Find where the given text appears and provide that cell's center as [X, Y] coordinate. 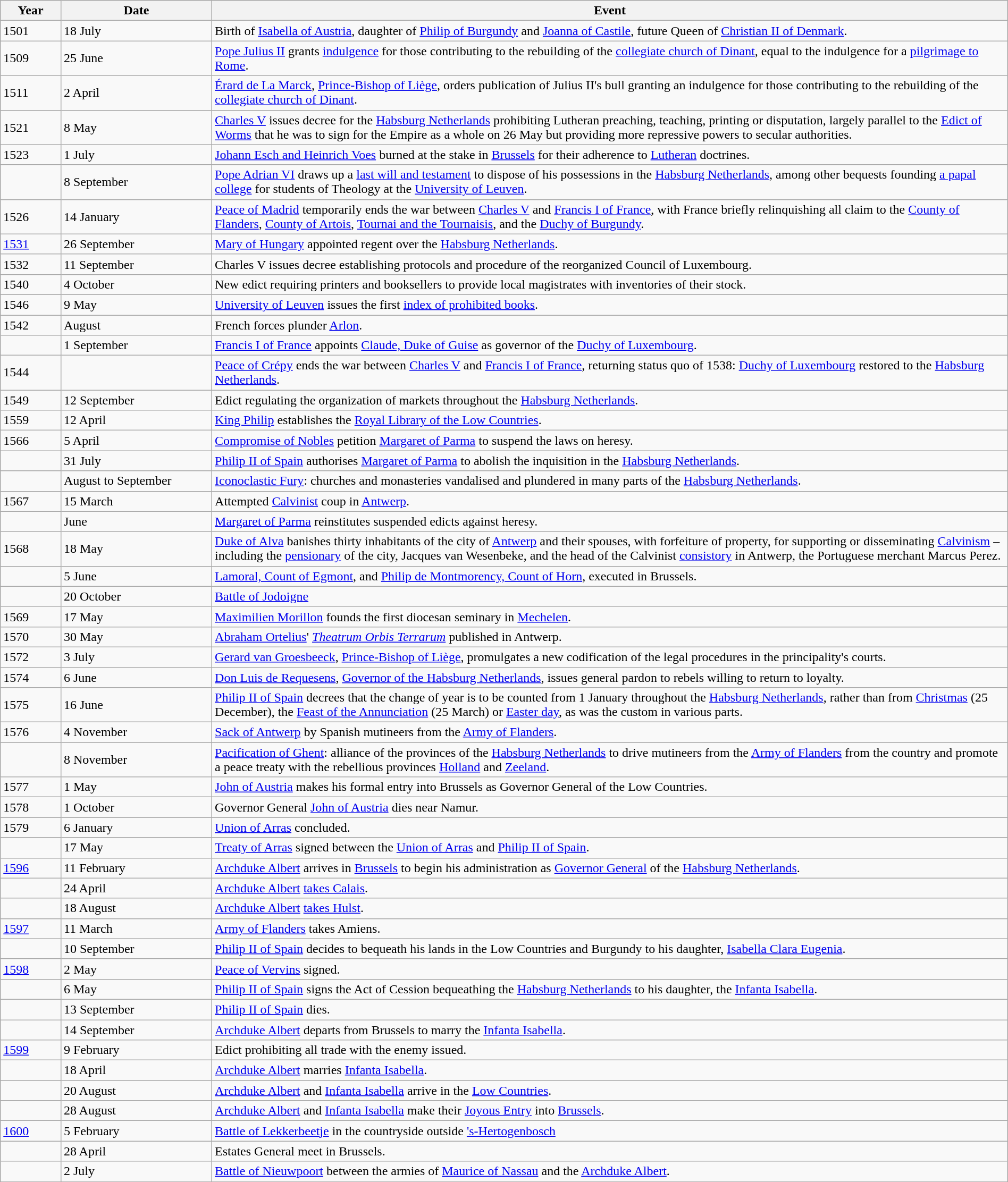
1598 [31, 969]
University of Leuven issues the first index of prohibited books. [610, 305]
14 September [136, 1029]
Archduke Albert marries Infanta Isabella. [610, 1070]
6 May [136, 989]
14 January [136, 217]
1526 [31, 217]
Johann Esch and Heinrich Voes burned at the stake in Brussels for their adherence to Lutheran doctrines. [610, 155]
18 August [136, 908]
1509 [31, 58]
Date [136, 11]
1596 [31, 868]
New edict requiring printers and booksellers to provide local magistrates with inventories of their stock. [610, 284]
Birth of Isabella of Austria, daughter of Philip of Burgundy and Joanna of Castile, future Queen of Christian II of Denmark. [610, 31]
18 April [136, 1070]
1577 [31, 787]
1546 [31, 305]
1578 [31, 807]
Governor General John of Austria dies near Namur. [610, 807]
Lamoral, Count of Egmont, and Philip de Montmorency, Count of Horn, executed in Brussels. [610, 576]
1542 [31, 325]
Philip II of Spain authorises Margaret of Parma to abolish the inquisition in the Habsburg Netherlands. [610, 461]
Edict regulating the organization of markets throughout the Habsburg Netherlands. [610, 400]
10 September [136, 949]
French forces plunder Arlon. [610, 325]
Maximilien Morillon founds the first diocesan seminary in Mechelen. [610, 617]
1597 [31, 928]
King Philip establishes the Royal Library of the Low Countries. [610, 420]
1559 [31, 420]
18 May [136, 548]
Abraham Ortelius' Theatrum Orbis Terrarum published in Antwerp. [610, 637]
11 March [136, 928]
Archduke Albert and Infanta Isabella make their Joyous Entry into Brussels. [610, 1111]
4 October [136, 284]
2 May [136, 969]
25 June [136, 58]
1 October [136, 807]
Army of Flanders takes Amiens. [610, 928]
Margaret of Parma reinstitutes suspended edicts against heresy. [610, 521]
11 September [136, 264]
1574 [31, 678]
18 July [136, 31]
Year [31, 11]
15 March [136, 501]
Treaty of Arras signed between the Union of Arras and Philip II of Spain. [610, 848]
11 February [136, 868]
Compromise of Nobles petition Margaret of Parma to suspend the laws on heresy. [610, 441]
Archduke Albert takes Hulst. [610, 908]
1 September [136, 345]
28 April [136, 1151]
Union of Arras concluded. [610, 828]
20 October [136, 596]
6 June [136, 678]
30 May [136, 637]
Archduke Albert departs from Brussels to marry the Infanta Isabella. [610, 1029]
1569 [31, 617]
1 May [136, 787]
1511 [31, 92]
Mary of Hungary appointed regent over the Habsburg Netherlands. [610, 244]
9 February [136, 1050]
June [136, 521]
1575 [31, 705]
4 November [136, 732]
Attempted Calvinist coup in Antwerp. [610, 501]
28 August [136, 1111]
Archduke Albert and Infanta Isabella arrive in the Low Countries. [610, 1091]
Estates General meet in Brussels. [610, 1151]
1576 [31, 732]
August to September [136, 481]
Sack of Antwerp by Spanish mutineers from the Army of Flanders. [610, 732]
1540 [31, 284]
1 July [136, 155]
1600 [31, 1131]
Philip II of Spain signs the Act of Cession bequeathing the Habsburg Netherlands to his daughter, the Infanta Isabella. [610, 989]
Gerard van Groesbeeck, Prince-Bishop of Liège, promulgates a new codification of the legal procedures in the principality's courts. [610, 657]
Charles V issues decree establishing protocols and procedure of the reorganized Council of Luxembourg. [610, 264]
8 September [136, 182]
2 July [136, 1171]
1521 [31, 128]
1572 [31, 657]
1549 [31, 400]
24 April [136, 888]
1523 [31, 155]
Battle of Lekkerbeetje in the countryside outside 's-Hertogenbosch [610, 1131]
8 November [136, 760]
1531 [31, 244]
13 September [136, 1009]
1566 [31, 441]
9 May [136, 305]
Francis I of France appoints Claude, Duke of Guise as governor of the Duchy of Luxembourg. [610, 345]
5 February [136, 1131]
6 January [136, 828]
5 April [136, 441]
16 June [136, 705]
1568 [31, 548]
Edict prohibiting all trade with the enemy issued. [610, 1050]
Battle of Nieuwpoort between the armies of Maurice of Nassau and the Archduke Albert. [610, 1171]
August [136, 325]
3 July [136, 657]
Philip II of Spain dies. [610, 1009]
Battle of Jodoigne [610, 596]
1501 [31, 31]
2 April [136, 92]
1567 [31, 501]
31 July [136, 461]
Archduke Albert arrives in Brussels to begin his administration as Governor General of the Habsburg Netherlands. [610, 868]
1599 [31, 1050]
12 September [136, 400]
Event [610, 11]
1532 [31, 264]
26 September [136, 244]
5 June [136, 576]
12 April [136, 420]
Iconoclastic Fury: churches and monasteries vandalised and plundered in many parts of the Habsburg Netherlands. [610, 481]
John of Austria makes his formal entry into Brussels as Governor General of the Low Countries. [610, 787]
Philip II of Spain decides to bequeath his lands in the Low Countries and Burgundy to his daughter, Isabella Clara Eugenia. [610, 949]
Peace of Vervins signed. [610, 969]
1544 [31, 373]
Archduke Albert takes Calais. [610, 888]
1570 [31, 637]
20 August [136, 1091]
Don Luis de Requesens, Governor of the Habsburg Netherlands, issues general pardon to rebels willing to return to loyalty. [610, 678]
8 May [136, 128]
1579 [31, 828]
